Search for the cell housing the specified text and yield its (X, Y) center coordinate. 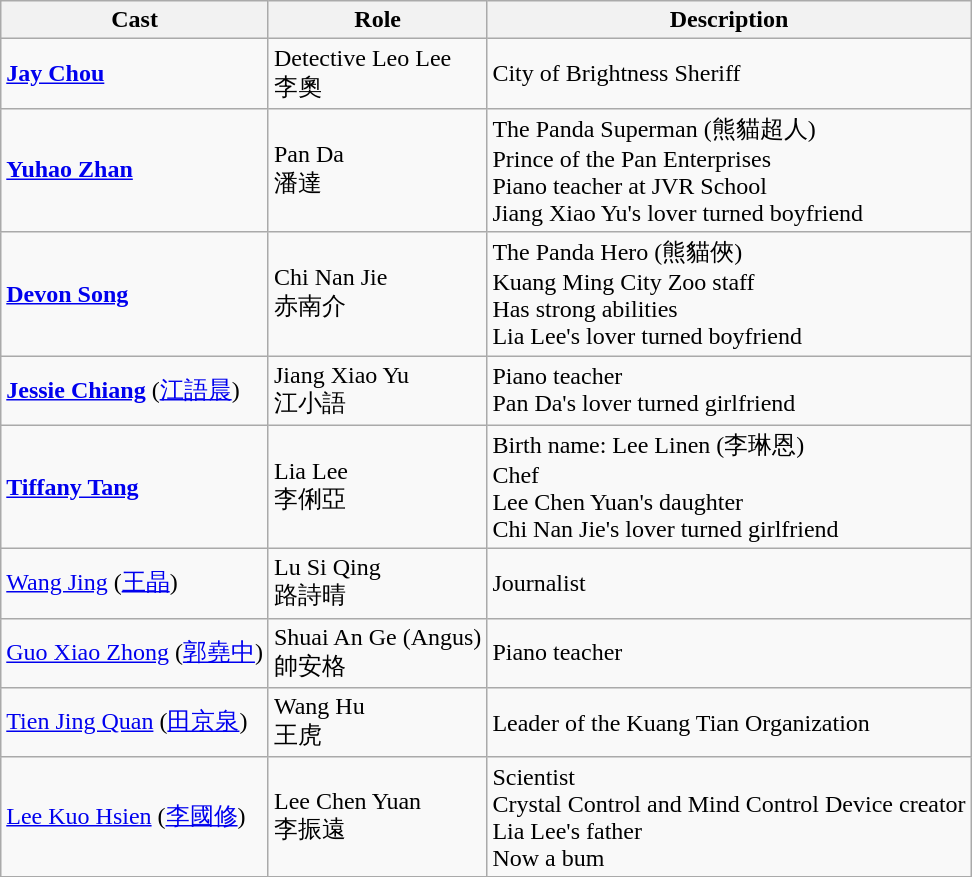
Jiang Xiao Yu江小語 (377, 391)
Lee Chen Yuan李振遠 (377, 816)
ScientistCrystal Control and Mind Control Device creatorLia Lee's fatherNow a bum (729, 816)
Description (729, 20)
Chi Nan Jie赤南介 (377, 294)
Lee Kuo Hsien (李國修) (135, 816)
Piano teacherPan Da's lover turned girlfriend (729, 391)
Lu Si Qing路詩晴 (377, 584)
Role (377, 20)
Lia Lee李俐亞 (377, 487)
Shuai An Ge (Angus)帥安格 (377, 653)
Birth name: Lee Linen (李琳恩)ChefLee Chen Yuan's daughterChi Nan Jie's lover turned girlfriend (729, 487)
Devon Song (135, 294)
Piano teacher (729, 653)
Wang Hu王虎 (377, 723)
Pan Da潘達 (377, 170)
Leader of the Kuang Tian Organization (729, 723)
Tien Jing Quan (田京泉) (135, 723)
The Panda Hero (熊貓俠)Kuang Ming City Zoo staffHas strong abilitiesLia Lee's lover turned boyfriend (729, 294)
Wang Jing (王晶) (135, 584)
Jay Chou (135, 74)
The Panda Superman (熊貓超人)Prince of the Pan EnterprisesPiano teacher at JVR SchoolJiang Xiao Yu's lover turned boyfriend (729, 170)
Detective Leo Lee李奧 (377, 74)
Cast (135, 20)
Journalist (729, 584)
Guo Xiao Zhong (郭堯中) (135, 653)
Yuhao Zhan (135, 170)
Jessie Chiang (江語晨) (135, 391)
Tiffany Tang (135, 487)
City of Brightness Sheriff (729, 74)
